Identify which cell holds the provided text, then report its [X, Y] central coordinate. 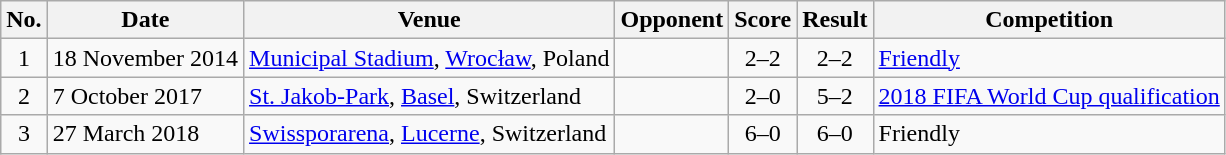
Swissporarena, Lucerne, Switzerland [430, 134]
No. [24, 20]
Venue [430, 20]
Competition [1049, 20]
Municipal Stadium, Wrocław, Poland [430, 58]
Result [835, 20]
27 March 2018 [145, 134]
18 November 2014 [145, 58]
5–2 [835, 96]
2–0 [763, 96]
2 [24, 96]
1 [24, 58]
Score [763, 20]
Date [145, 20]
2018 FIFA World Cup qualification [1049, 96]
7 October 2017 [145, 96]
Opponent [672, 20]
3 [24, 134]
St. Jakob-Park, Basel, Switzerland [430, 96]
